Determine the [X, Y] coordinate at the center of the cell enclosing the given text.  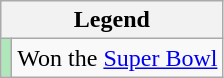
Legend [112, 20]
Won the Super Bowl [118, 58]
